From the cell containing the given text, extract its center point as (x, y) coordinate. 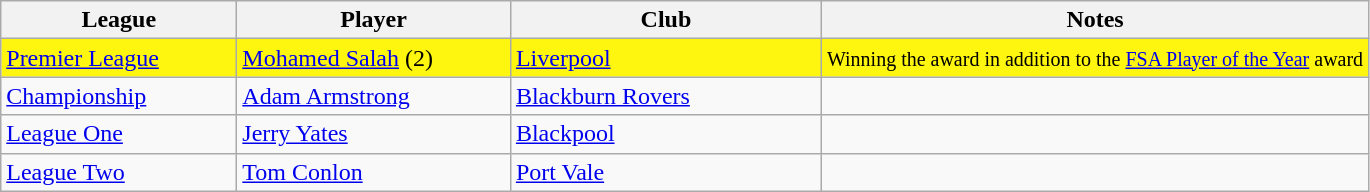
Tom Conlon (374, 172)
Port Vale (666, 172)
Adam Armstrong (374, 96)
Jerry Yates (374, 134)
Mohamed Salah (2) (374, 58)
League One (119, 134)
Premier League (119, 58)
Blackburn Rovers (666, 96)
Club (666, 20)
Championship (119, 96)
Liverpool (666, 58)
Winning the award in addition to the FSA Player of the Year award (1094, 58)
League (119, 20)
Player (374, 20)
Blackpool (666, 134)
Notes (1094, 20)
League Two (119, 172)
